Detect which cell encompasses the target text, then output its [x, y] center coordinate. 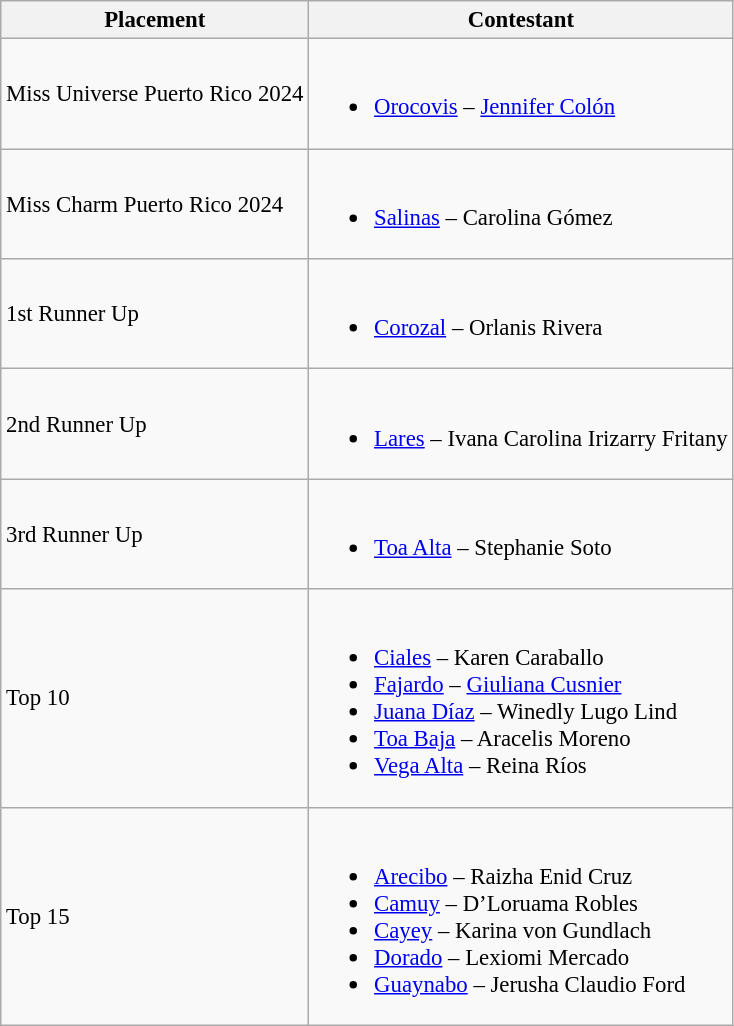
Lares – Ivana Carolina Irizarry Fritany [521, 424]
Corozal – Orlanis Rivera [521, 314]
Miss Universe Puerto Rico 2024 [155, 94]
Top 10 [155, 698]
Ciales – Karen CaraballoFajardo – Giuliana CusnierJuana Díaz – Winedly Lugo LindToa Baja – Aracelis MorenoVega Alta – Reina Ríos [521, 698]
Toa Alta – Stephanie Soto [521, 534]
3rd Runner Up [155, 534]
Orocovis – Jennifer Colón [521, 94]
Contestant [521, 20]
Miss Charm Puerto Rico 2024 [155, 204]
2nd Runner Up [155, 424]
Top 15 [155, 916]
1st Runner Up [155, 314]
Placement [155, 20]
Arecibo – Raizha Enid CruzCamuy – D’Loruama RoblesCayey – Karina von GundlachDorado – Lexiomi MercadoGuaynabo – Jerusha Claudio Ford [521, 916]
Salinas – Carolina Gómez [521, 204]
